Identify which cell holds the provided text, then report its (x, y) central coordinate. 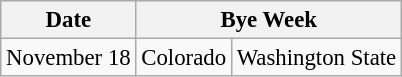
Bye Week (269, 20)
Colorado (184, 58)
Washington State (316, 58)
November 18 (68, 58)
Date (68, 20)
